Locate the cell with the specified text and output its (x, y) center coordinate. 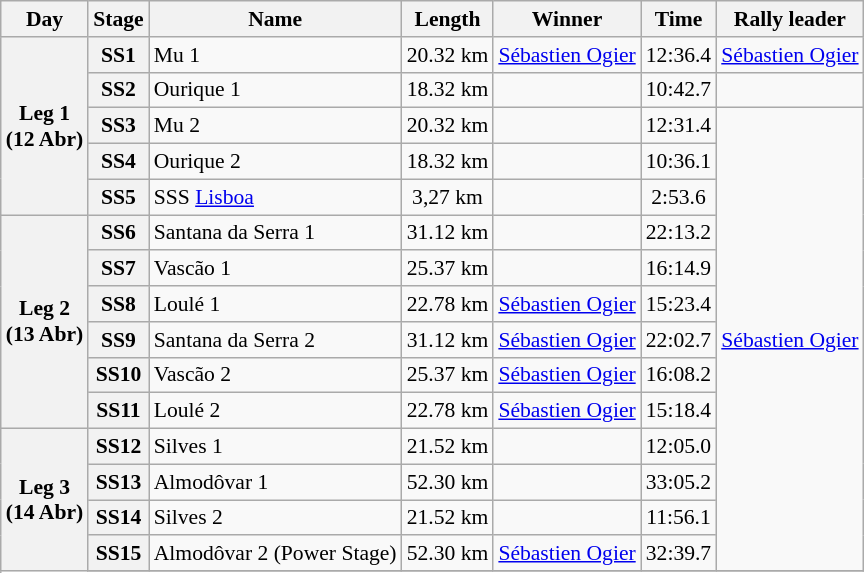
3,27 km (448, 197)
15:23.4 (678, 304)
Rally leader (790, 19)
Ourique 2 (276, 162)
Silves 2 (276, 518)
Length (448, 19)
Santana da Serra 2 (276, 340)
Loulé 2 (276, 411)
Name (276, 19)
10:36.1 (678, 162)
16:08.2 (678, 375)
SS3 (118, 126)
10:42.7 (678, 90)
Leg 2(13 Abr) (44, 322)
SSS Lisboa (276, 197)
SS5 (118, 197)
SS9 (118, 340)
Almodôvar 2 (Power Stage) (276, 554)
22:02.7 (678, 340)
Mu 1 (276, 55)
Silves 1 (276, 447)
Winner (566, 19)
2:53.6 (678, 197)
32:39.7 (678, 554)
Leg 1(12 Abr) (44, 126)
22:13.2 (678, 233)
Time (678, 19)
Vascão 1 (276, 269)
SS7 (118, 269)
SS1 (118, 55)
16:14.9 (678, 269)
Ourique 1 (276, 90)
Almodôvar 1 (276, 482)
33:05.2 (678, 482)
SS12 (118, 447)
Day (44, 19)
Vascão 2 (276, 375)
SS6 (118, 233)
SS15 (118, 554)
SS11 (118, 411)
12:31.4 (678, 126)
Loulé 1 (276, 304)
11:56.1 (678, 518)
SS8 (118, 304)
Mu 2 (276, 126)
SS2 (118, 90)
SS10 (118, 375)
SS13 (118, 482)
SS14 (118, 518)
15:18.4 (678, 411)
12:05.0 (678, 447)
SS4 (118, 162)
Stage (118, 19)
Santana da Serra 1 (276, 233)
12:36.4 (678, 55)
Leg 3(14 Abr) (44, 500)
